Output the (X, Y) coordinate of the center of the cell containing the given text.  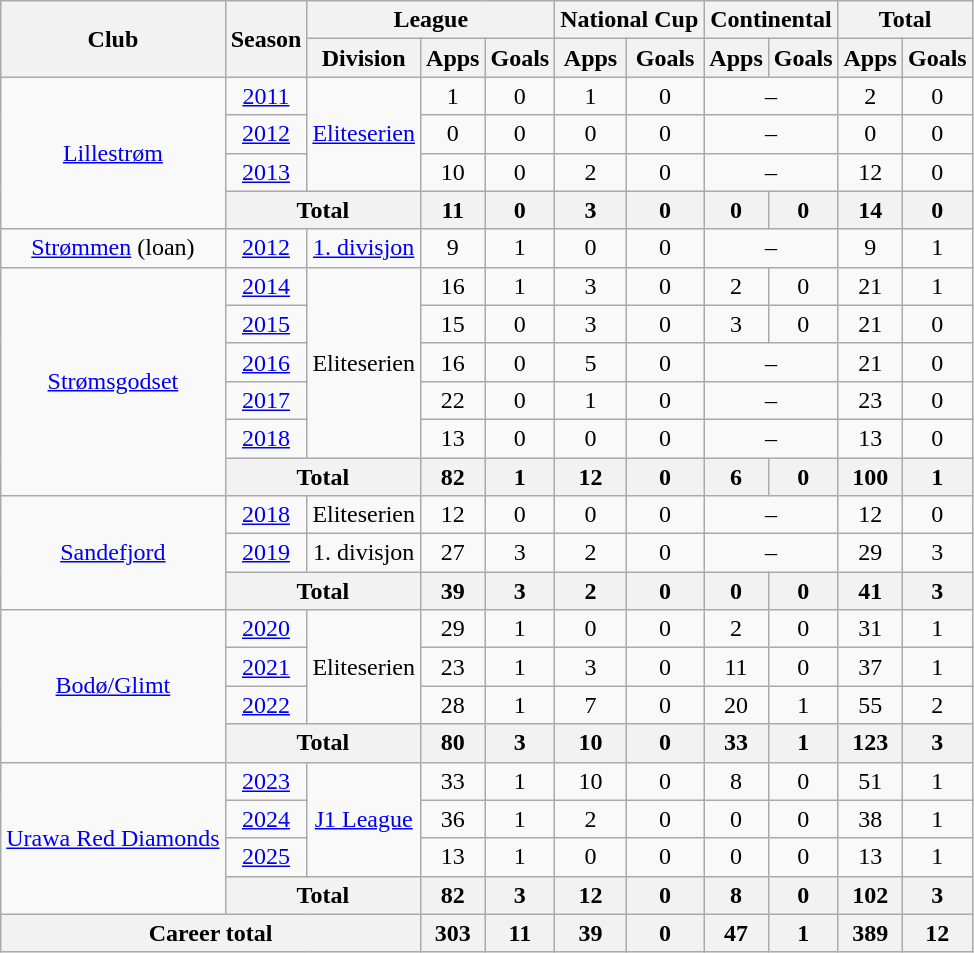
28 (453, 705)
Lillestrøm (113, 153)
Career total (211, 933)
7 (591, 705)
37 (870, 667)
20 (736, 705)
2019 (266, 553)
5 (591, 362)
38 (870, 819)
National Cup (630, 20)
303 (453, 933)
102 (870, 895)
Continental (771, 20)
Sandefjord (113, 553)
2013 (266, 172)
389 (870, 933)
2020 (266, 629)
123 (870, 743)
Strømmen (loan) (113, 248)
J1 League (364, 819)
Division (364, 58)
2016 (266, 362)
22 (453, 400)
80 (453, 743)
100 (870, 477)
15 (453, 324)
2025 (266, 857)
55 (870, 705)
14 (870, 210)
2011 (266, 96)
2022 (266, 705)
2015 (266, 324)
Strømsgodset (113, 381)
36 (453, 819)
41 (870, 591)
31 (870, 629)
2021 (266, 667)
2023 (266, 781)
2024 (266, 819)
Season (266, 39)
League (431, 20)
Bodø/Glimt (113, 686)
Club (113, 39)
51 (870, 781)
6 (736, 477)
2017 (266, 400)
27 (453, 553)
47 (736, 933)
Urawa Red Diamonds (113, 838)
2014 (266, 286)
